Return (X, Y) of the center of cell containing provided text 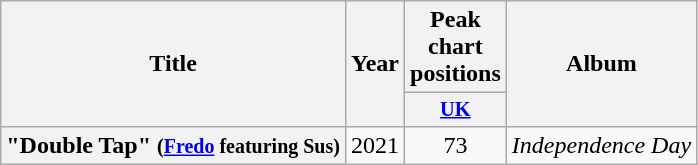
"Double Tap" (Fredo featuring Sus) (174, 145)
73 (456, 145)
Album (601, 64)
Independence Day (601, 145)
Year (374, 64)
2021 (374, 145)
UK (456, 110)
Title (174, 64)
Peak chart positions (456, 47)
